Search for the cell housing the specified text and yield its [x, y] center coordinate. 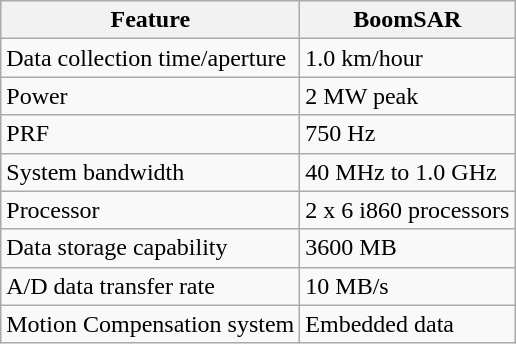
Embedded data [408, 324]
2 x 6 i860 processors [408, 210]
10 MB/s [408, 286]
40 MHz to 1.0 GHz [408, 172]
2 MW peak [408, 96]
Motion Compensation system [150, 324]
Power [150, 96]
System bandwidth [150, 172]
A/D data transfer rate [150, 286]
PRF [150, 134]
Processor [150, 210]
Data collection time/aperture [150, 58]
Data storage capability [150, 248]
Feature [150, 20]
1.0 km/hour [408, 58]
BoomSAR [408, 20]
3600 MB [408, 248]
750 Hz [408, 134]
